Capture the cell that displays the provided text and extract its [X, Y] central coordinate. 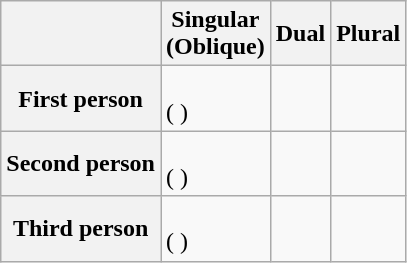
Second person [81, 164]
Singular(Oblique) [215, 34]
Third person [81, 228]
First person [81, 98]
Plural [368, 34]
Dual [300, 34]
